Find where the given text appears and provide that cell's center as (x, y) coordinate. 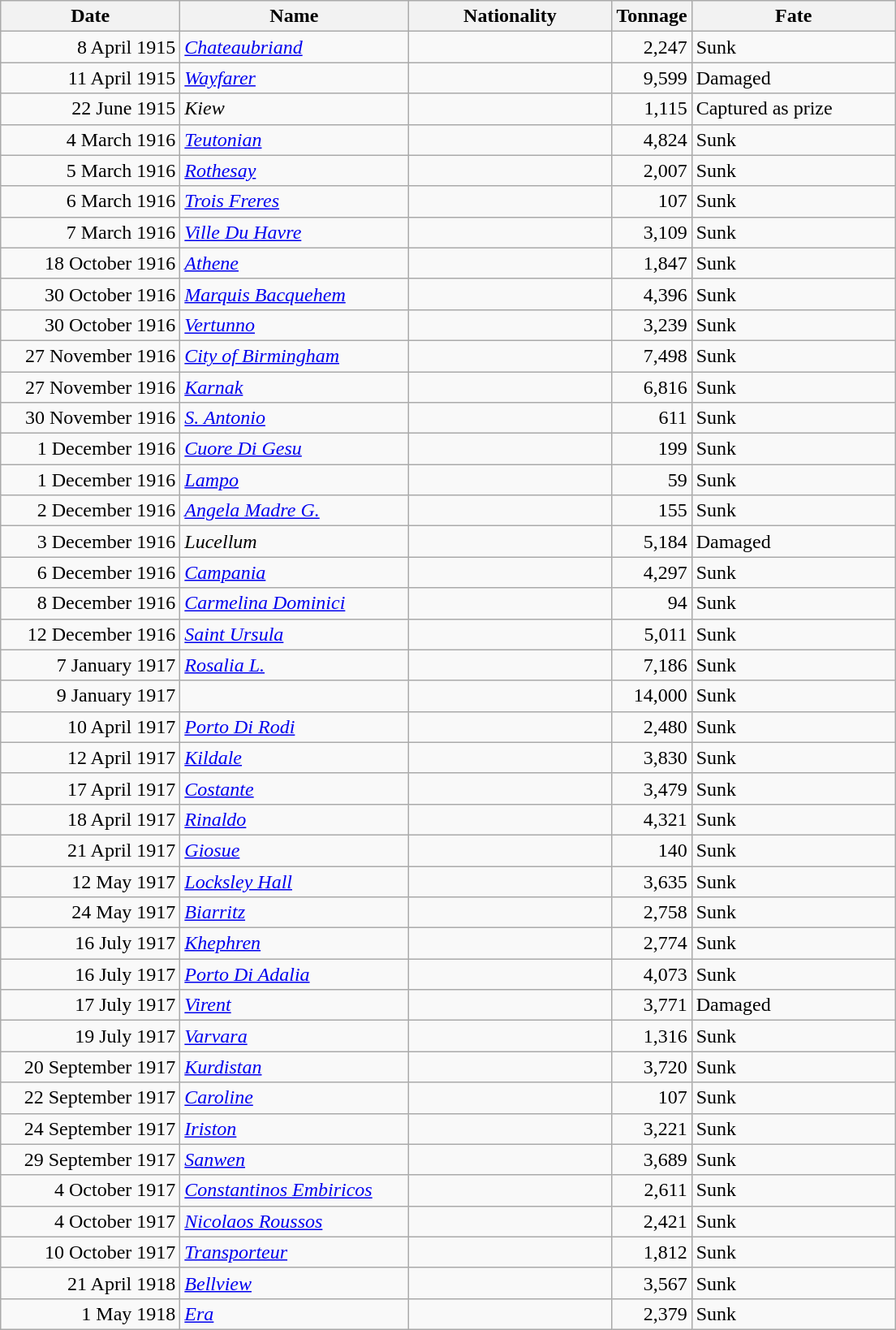
19 July 1917 (91, 1036)
12 April 1917 (91, 758)
1,847 (652, 263)
Kiew (294, 109)
8 December 1916 (91, 603)
2,007 (652, 171)
17 July 1917 (91, 1005)
22 September 1917 (91, 1098)
Transporteur (294, 1252)
5 March 1916 (91, 171)
4,297 (652, 572)
4,824 (652, 140)
Lucellum (294, 542)
Costante (294, 788)
Iriston (294, 1129)
5,184 (652, 542)
21 April 1918 (91, 1283)
24 September 1917 (91, 1129)
Porto Di Adalia (294, 974)
59 (652, 480)
3,567 (652, 1283)
9 January 1917 (91, 696)
Name (294, 16)
4,396 (652, 294)
Saint Ursula (294, 634)
Tonnage (652, 16)
155 (652, 511)
4 March 1916 (91, 140)
3 December 1916 (91, 542)
Carmelina Dominici (294, 603)
3,479 (652, 788)
Ville Du Havre (294, 232)
Virent (294, 1005)
6 March 1916 (91, 201)
30 November 1916 (91, 418)
1,812 (652, 1252)
Campania (294, 572)
3,720 (652, 1067)
7 March 1916 (91, 232)
94 (652, 603)
Kurdistan (294, 1067)
4,073 (652, 974)
2 December 1916 (91, 511)
4,321 (652, 819)
2,611 (652, 1190)
Captured as prize (794, 109)
10 April 1917 (91, 727)
Bellview (294, 1283)
City of Birmingham (294, 356)
3,109 (652, 232)
3,239 (652, 325)
199 (652, 449)
Kildale (294, 758)
Marquis Bacquehem (294, 294)
Varvara (294, 1036)
Angela Madre G. (294, 511)
2,247 (652, 47)
Fate (794, 16)
11 April 1915 (91, 78)
10 October 1917 (91, 1252)
21 April 1917 (91, 850)
2,758 (652, 913)
Era (294, 1314)
6,816 (652, 387)
7 January 1917 (91, 665)
Wayfarer (294, 78)
Date (91, 16)
Karnak (294, 387)
1 May 1918 (91, 1314)
3,830 (652, 758)
Giosue (294, 850)
22 June 1915 (91, 109)
Trois Freres (294, 201)
3,221 (652, 1129)
2,480 (652, 727)
12 December 1916 (91, 634)
1,316 (652, 1036)
Rinaldo (294, 819)
Biarritz (294, 913)
18 October 1916 (91, 263)
Nationality (510, 16)
12 May 1917 (91, 881)
Athene (294, 263)
5,011 (652, 634)
2,379 (652, 1314)
29 September 1917 (91, 1159)
7,186 (652, 665)
S. Antonio (294, 418)
Khephren (294, 944)
7,498 (652, 356)
20 September 1917 (91, 1067)
24 May 1917 (91, 913)
1,115 (652, 109)
Rothesay (294, 171)
3,635 (652, 881)
8 April 1915 (91, 47)
Porto Di Rodi (294, 727)
140 (652, 850)
Caroline (294, 1098)
611 (652, 418)
17 April 1917 (91, 788)
Teutonian (294, 140)
Vertunno (294, 325)
9,599 (652, 78)
Nicolaos Roussos (294, 1221)
Lampo (294, 480)
3,771 (652, 1005)
2,774 (652, 944)
2,421 (652, 1221)
18 April 1917 (91, 819)
14,000 (652, 696)
3,689 (652, 1159)
Rosalia L. (294, 665)
Locksley Hall (294, 881)
Sanwen (294, 1159)
6 December 1916 (91, 572)
Cuore Di Gesu (294, 449)
Constantinos Embiricos (294, 1190)
Chateaubriand (294, 47)
